Pinpoint the cell where the given text exists, returning its [x, y] midpoint coordinate. 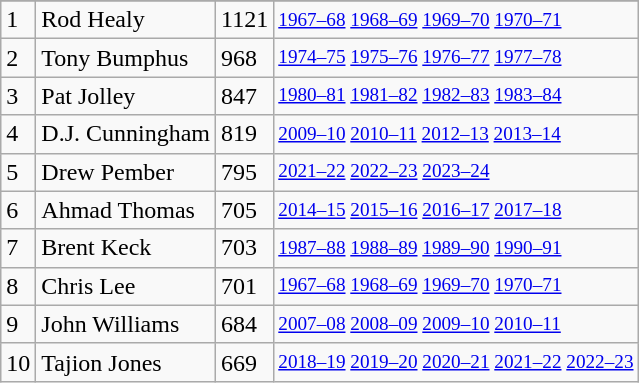
684 [245, 324]
9 [18, 324]
Pat Jolley [126, 96]
Drew Pember [126, 172]
D.J. Cunningham [126, 134]
703 [245, 248]
Rod Healy [126, 20]
847 [245, 96]
2 [18, 58]
2007–08 2008–09 2009–10 2010–11 [456, 324]
Tony Bumphus [126, 58]
701 [245, 286]
2021–22 2022–23 2023–24 [456, 172]
7 [18, 248]
2014–15 2015–16 2016–17 2017–18 [456, 210]
1 [18, 20]
705 [245, 210]
Ahmad Thomas [126, 210]
795 [245, 172]
5 [18, 172]
819 [245, 134]
4 [18, 134]
Chris Lee [126, 286]
3 [18, 96]
10 [18, 362]
669 [245, 362]
1987–88 1988–89 1989–90 1990–91 [456, 248]
2009–10 2010–11 2012–13 2013–14 [456, 134]
2018–19 2019–20 2020–21 2021–22 2022–23 [456, 362]
Tajion Jones [126, 362]
John Williams [126, 324]
8 [18, 286]
1980–81 1981–82 1982–83 1983–84 [456, 96]
Brent Keck [126, 248]
968 [245, 58]
1974–75 1975–76 1976–77 1977–78 [456, 58]
6 [18, 210]
1121 [245, 20]
